For the text-containing cell, return its midpoint in (x, y) coordinate format. 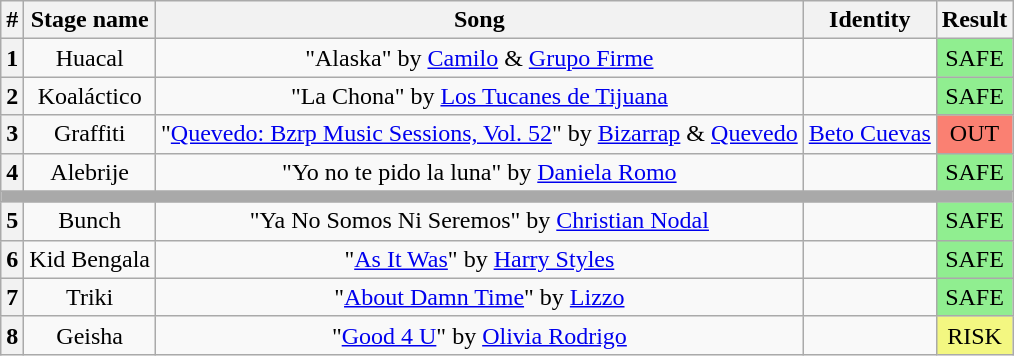
Alebrije (90, 172)
Koaláctico (90, 96)
Graffiti (90, 134)
8 (12, 335)
5 (12, 221)
"Good 4 U" by Olivia Rodrigo (480, 335)
"Ya No Somos Ni Seremos" by Christian Nodal (480, 221)
Beto Cuevas (870, 134)
Result (974, 20)
Song (480, 20)
Stage name (90, 20)
Triki (90, 297)
Identity (870, 20)
Huacal (90, 58)
"Yo no te pido la luna" by Daniela Romo (480, 172)
6 (12, 259)
7 (12, 297)
OUT (974, 134)
"La Chona" by Los Tucanes de Tijuana (480, 96)
# (12, 20)
RISK (974, 335)
2 (12, 96)
"Alaska" by Camilo & Grupo Firme (480, 58)
3 (12, 134)
"About Damn Time" by Lizzo (480, 297)
Bunch (90, 221)
"As It Was" by Harry Styles (480, 259)
4 (12, 172)
1 (12, 58)
"Quevedo: Bzrp Music Sessions, Vol. 52" by Bizarrap & Quevedo (480, 134)
Kid Bengala (90, 259)
Geisha (90, 335)
